Determine the [x, y] coordinate at the center of the cell enclosing the given text.  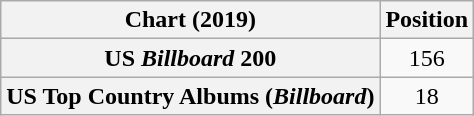
Chart (2019) [190, 20]
156 [427, 58]
US Billboard 200 [190, 58]
Position [427, 20]
18 [427, 96]
US Top Country Albums (Billboard) [190, 96]
